Pinpoint the cell where the given text exists, returning its [X, Y] midpoint coordinate. 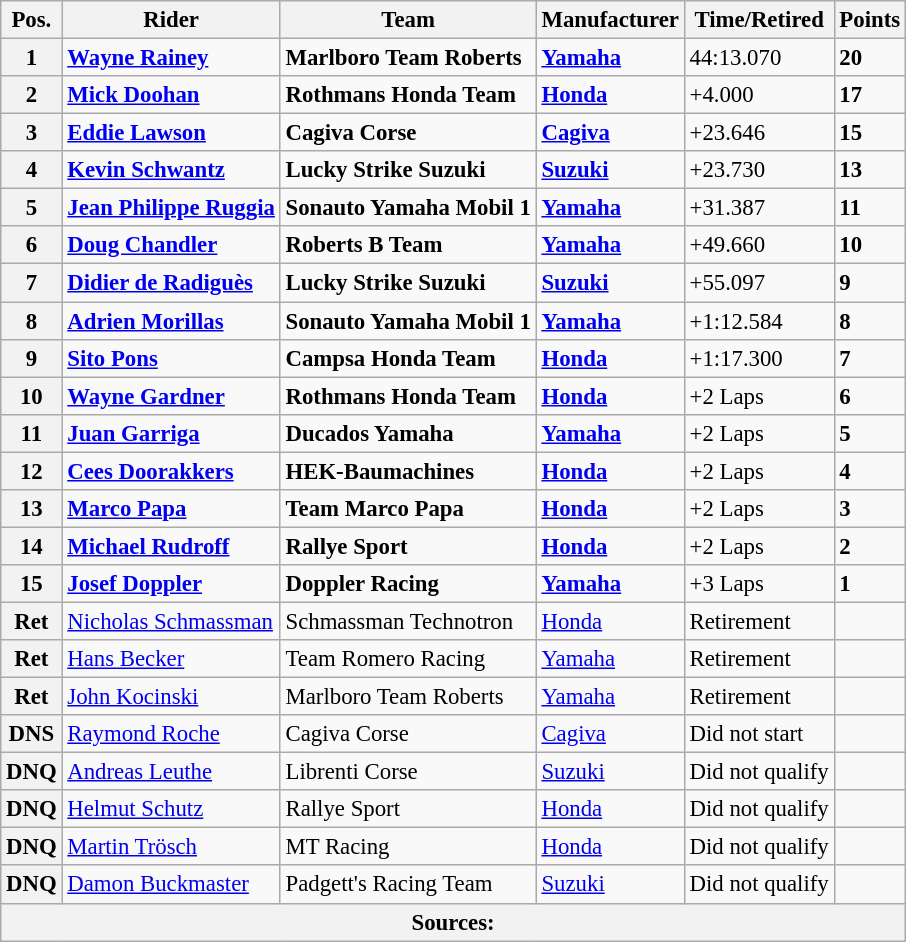
+1:12.584 [759, 321]
Juan Garriga [171, 433]
Eddie Lawson [171, 133]
+55.097 [759, 283]
Time/Retired [759, 20]
Ducados Yamaha [408, 433]
Damon Buckmaster [171, 885]
Adrien Morillas [171, 321]
+31.387 [759, 208]
Andreas Leuthe [171, 772]
Sito Pons [171, 358]
Wayne Gardner [171, 396]
Cees Doorakkers [171, 471]
Librenti Corse [408, 772]
+23.646 [759, 133]
Manufacturer [610, 20]
17 [870, 95]
Martin Trösch [171, 847]
Doug Chandler [171, 245]
John Kocinski [171, 697]
Schmassman Technotron [408, 621]
Roberts B Team [408, 245]
Wayne Rainey [171, 58]
+23.730 [759, 170]
Campsa Honda Team [408, 358]
MT Racing [408, 847]
Helmut Schutz [171, 809]
Marco Papa [171, 509]
Did not start [759, 734]
DNS [32, 734]
Sources: [454, 922]
Team Romero Racing [408, 659]
Points [870, 20]
+1:17.300 [759, 358]
Pos. [32, 20]
Nicholas Schmassman [171, 621]
Mick Doohan [171, 95]
14 [32, 546]
12 [32, 471]
HEK-Baumachines [408, 471]
Jean Philippe Ruggia [171, 208]
Didier de Radiguès [171, 283]
Doppler Racing [408, 584]
Josef Doppler [171, 584]
Padgett's Racing Team [408, 885]
+3 Laps [759, 584]
+4.000 [759, 95]
Team [408, 20]
44:13.070 [759, 58]
Hans Becker [171, 659]
Raymond Roche [171, 734]
20 [870, 58]
Rider [171, 20]
Kevin Schwantz [171, 170]
+49.660 [759, 245]
Team Marco Papa [408, 509]
Michael Rudroff [171, 546]
